Identify which cell holds the provided text, then report its [X, Y] central coordinate. 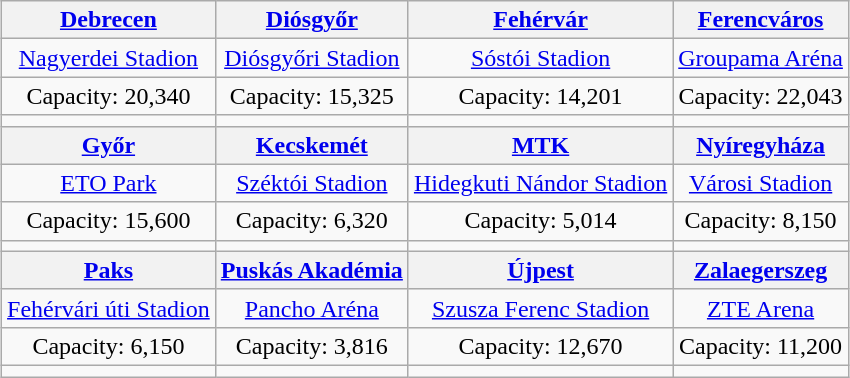
Capacity: 20,340 [109, 96]
Nyíregyháza [761, 145]
Széktói Stadion [312, 183]
Szusza Ferenc Stadion [540, 308]
Kecskemét [312, 145]
Capacity: 15,600 [109, 221]
Zalaegerszeg [761, 270]
Capacity: 22,043 [761, 96]
Sóstói Stadion [540, 58]
Capacity: 14,201 [540, 96]
Capacity: 8,150 [761, 221]
Újpest [540, 270]
Városi Stadion [761, 183]
Győr [109, 145]
Fehérvári úti Stadion [109, 308]
Capacity: 5,014 [540, 221]
Puskás Akadémia [312, 270]
ETO Park [109, 183]
Debrecen [109, 20]
Capacity: 15,325 [312, 96]
Pancho Aréna [312, 308]
Capacity: 12,670 [540, 346]
ZTE Arena [761, 308]
Hidegkuti Nándor Stadion [540, 183]
Capacity: 3,816 [312, 346]
Fehérvár [540, 20]
Ferencváros [761, 20]
MTK [540, 145]
Diósgyőri Stadion [312, 58]
Nagyerdei Stadion [109, 58]
Diósgyőr [312, 20]
Groupama Aréna [761, 58]
Paks [109, 270]
Capacity: 6,150 [109, 346]
Capacity: 6,320 [312, 221]
Capacity: 11,200 [761, 346]
